For the text-containing cell, return its midpoint in [x, y] coordinate format. 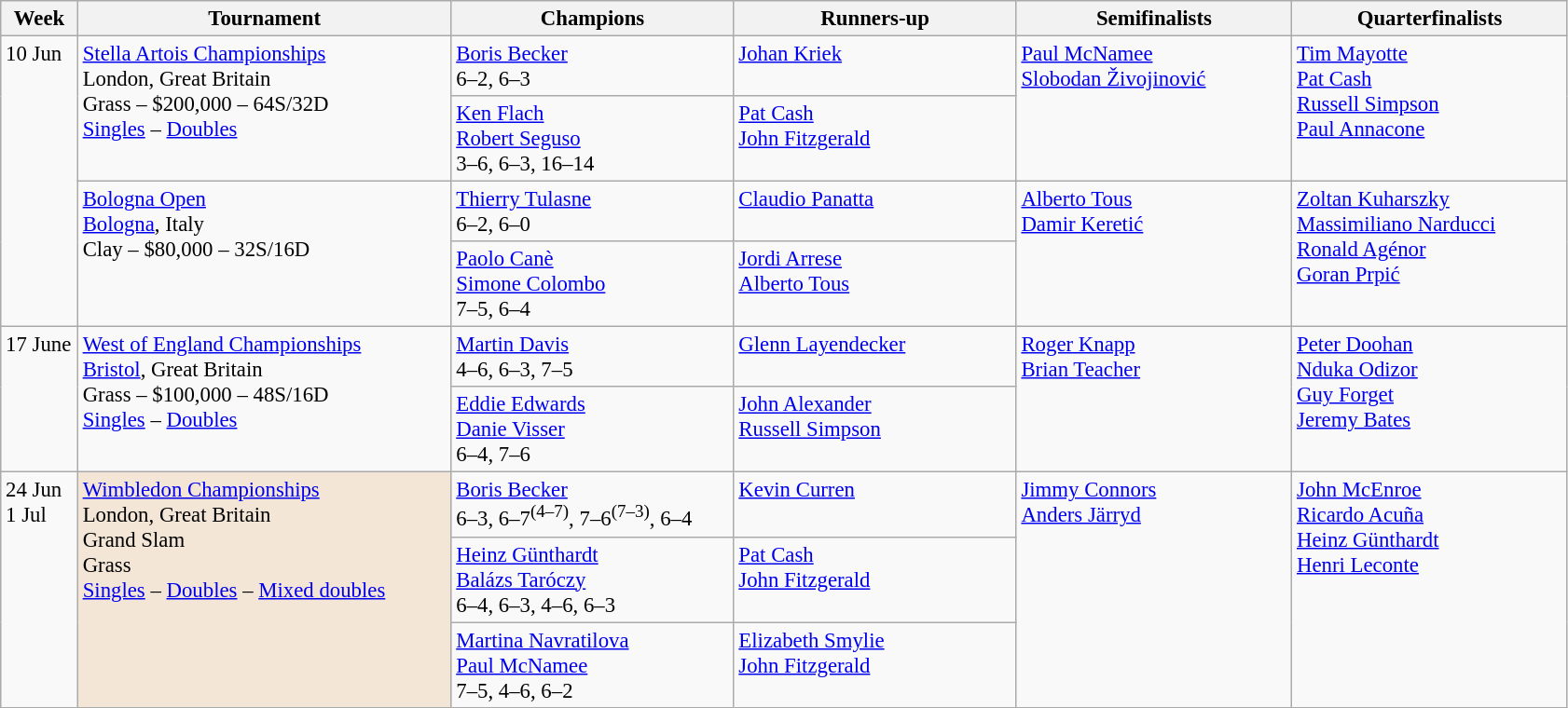
Alberto Tous Damir Keretić [1154, 254]
Eddie Edwards Danie Visser6–4, 7–6 [593, 430]
Wimbledon Championships London, Great BritainGrand SlamGrassSingles – Doubles – Mixed doubles [265, 590]
Paul McNamee Slobodan Živojinović [1154, 109]
17 June [39, 400]
Zoltan Kuharszky Massimiliano Narducci Ronald Agénor Goran Prpić [1430, 254]
John Alexander Russell Simpson [874, 430]
24 Jun1 Jul [39, 590]
Glenn Layendecker [874, 358]
Quarterfinalists [1430, 19]
Bologna Open Bologna, ItalyClay – $80,000 – 32S/16D [265, 254]
Thierry Tulasne 6–2, 6–0 [593, 212]
Semifinalists [1154, 19]
Boris Becker6–2, 6–3 [593, 67]
John McEnroe Ricardo Acuña Heinz Günthardt Henri Leconte [1430, 590]
Kevin Curren [874, 505]
Boris Becker6–3, 6–7(4–7), 7–6(7–3), 6–4 [593, 505]
Johan Kriek [874, 67]
Stella Artois Championships London, Great BritainGrass – $200,000 – 64S/32DSingles – Doubles [265, 109]
Paolo Canè Simone Colombo 7–5, 6–4 [593, 284]
Runners-up [874, 19]
Ken Flach Robert Seguso3–6, 6–3, 16–14 [593, 139]
Jimmy Connors Anders Järryd [1154, 590]
Martin Davis4–6, 6–3, 7–5 [593, 358]
Tournament [265, 19]
Jordi Arrese Alberto Tous [874, 284]
Champions [593, 19]
Heinz Günthardt Balázs Taróczy6–4, 6–3, 4–6, 6–3 [593, 579]
Week [39, 19]
Peter Doohan Nduka Odizor Guy Forget Jeremy Bates [1430, 400]
Claudio Panatta [874, 212]
10 Jun [39, 182]
Elizabeth Smylie John Fitzgerald [874, 665]
Martina Navratilova Paul McNamee7–5, 4–6, 6–2 [593, 665]
Tim Mayotte Pat Cash Russell Simpson Paul Annacone [1430, 109]
West of England Championships Bristol, Great BritainGrass – $100,000 – 48S/16D Singles – Doubles [265, 400]
Roger Knapp Brian Teacher [1154, 400]
